Search for the cell housing the specified text and yield its [X, Y] center coordinate. 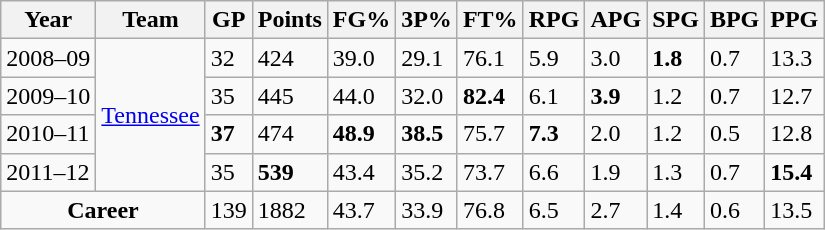
48.9 [361, 134]
5.9 [554, 58]
1882 [290, 210]
RPG [554, 20]
1.3 [676, 172]
BPG [734, 20]
3P% [427, 20]
FG% [361, 20]
6.1 [554, 96]
38.5 [427, 134]
32 [228, 58]
1.9 [616, 172]
GP [228, 20]
82.4 [490, 96]
7.3 [554, 134]
73.7 [490, 172]
2.0 [616, 134]
2.7 [616, 210]
PPG [794, 20]
6.6 [554, 172]
12.7 [794, 96]
0.5 [734, 134]
3.0 [616, 58]
SPG [676, 20]
1.4 [676, 210]
1.8 [676, 58]
2009–10 [48, 96]
Year [48, 20]
3.9 [616, 96]
35.2 [427, 172]
Tennessee [150, 115]
FT% [490, 20]
44.0 [361, 96]
424 [290, 58]
29.1 [427, 58]
39.0 [361, 58]
12.8 [794, 134]
75.7 [490, 134]
32.0 [427, 96]
43.7 [361, 210]
139 [228, 210]
2008–09 [48, 58]
76.8 [490, 210]
2010–11 [48, 134]
Points [290, 20]
0.6 [734, 210]
6.5 [554, 210]
Team [150, 20]
33.9 [427, 210]
445 [290, 96]
37 [228, 134]
Career [103, 210]
474 [290, 134]
13.5 [794, 210]
539 [290, 172]
2011–12 [48, 172]
APG [616, 20]
76.1 [490, 58]
15.4 [794, 172]
13.3 [794, 58]
43.4 [361, 172]
